Return [X, Y] of the center of cell containing provided text 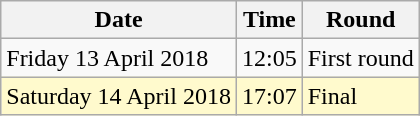
Round [360, 20]
Saturday 14 April 2018 [119, 96]
Friday 13 April 2018 [119, 58]
First round [360, 58]
12:05 [269, 58]
17:07 [269, 96]
Date [119, 20]
Final [360, 96]
Time [269, 20]
